Capture the cell that displays the provided text and extract its (X, Y) central coordinate. 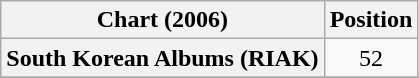
South Korean Albums (RIAK) (162, 58)
Chart (2006) (162, 20)
Position (371, 20)
52 (371, 58)
